Determine the [x, y] coordinate at the center of the cell enclosing the given text.  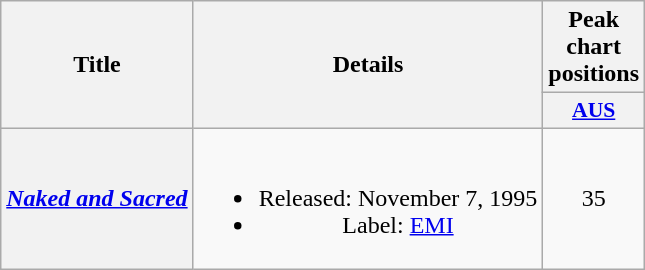
Details [368, 65]
Released: November 7, 1995Label: EMI [368, 198]
AUS [594, 111]
Peak chart positions [594, 47]
Title [97, 65]
Naked and Sacred [97, 198]
35 [594, 198]
